Locate the cell with the specified text and output its [X, Y] center coordinate. 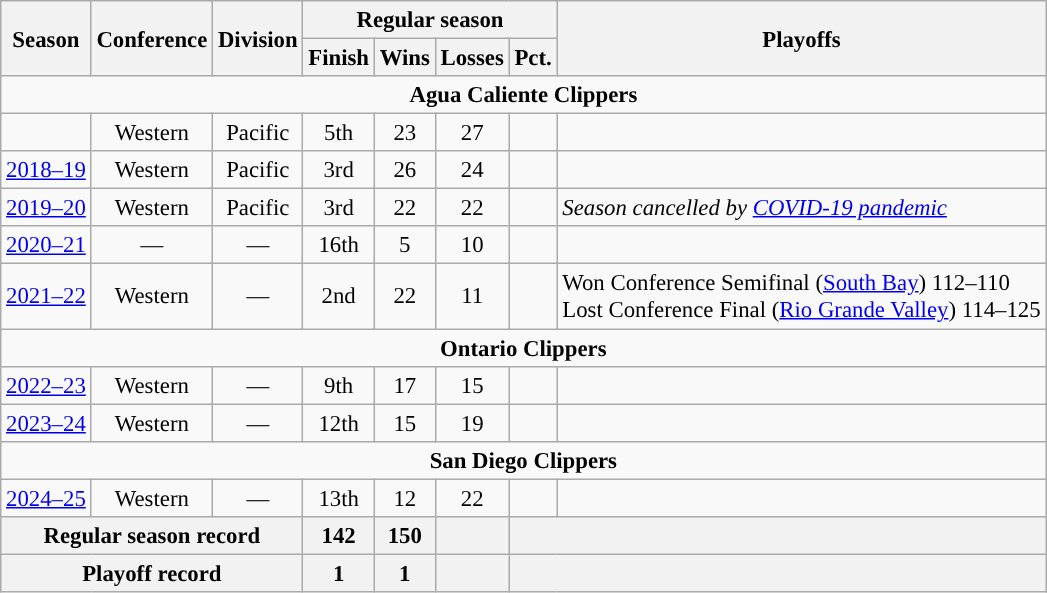
Playoffs [802, 38]
11 [472, 296]
12 [404, 498]
Losses [472, 58]
Pct. [533, 58]
10 [472, 245]
16th [338, 245]
2024–25 [46, 498]
2nd [338, 296]
2020–21 [46, 245]
Wins [404, 58]
2021–22 [46, 296]
142 [338, 536]
13th [338, 498]
12th [338, 423]
Agua Caliente Clippers [524, 95]
Season [46, 38]
150 [404, 536]
9th [338, 385]
5th [338, 133]
2023–24 [46, 423]
Ontario Clippers [524, 348]
19 [472, 423]
Playoff record [152, 573]
Regular season [430, 20]
23 [404, 133]
2018–19 [46, 170]
2022–23 [46, 385]
Finish [338, 58]
Season cancelled by COVID-19 pandemic [802, 208]
Regular season record [152, 536]
5 [404, 245]
24 [472, 170]
17 [404, 385]
2019–20 [46, 208]
27 [472, 133]
San Diego Clippers [524, 460]
Won Conference Semifinal (South Bay) 112–110Lost Conference Final (Rio Grande Valley) 114–125 [802, 296]
26 [404, 170]
Conference [152, 38]
Division [258, 38]
